Scan for the cell matching the given text and deliver its [X, Y] coordinate at center. 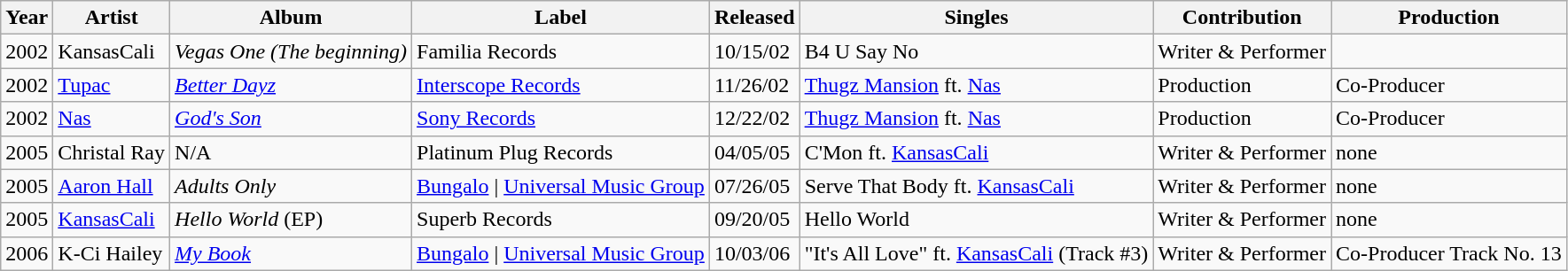
God's Son [291, 119]
Hello World [977, 220]
C'Mon ft. KansasCali [977, 152]
Nas [112, 119]
Serve That Body ft. KansasCali [977, 186]
Year [27, 18]
Sony Records [561, 119]
Christal Ray [112, 152]
K-Ci Hailey [112, 253]
Better Dayz [291, 85]
09/20/05 [754, 220]
11/26/02 [754, 85]
Tupac [112, 85]
Label [561, 18]
Singles [977, 18]
10/03/06 [754, 253]
07/26/05 [754, 186]
Co-Producer Track No. 13 [1449, 253]
04/05/05 [754, 152]
10/15/02 [754, 51]
Interscope Records [561, 85]
N/A [291, 152]
Adults Only [291, 186]
12/22/02 [754, 119]
Platinum Plug Records [561, 152]
Aaron Hall [112, 186]
"It's All Love" ft. KansasCali (Track #3) [977, 253]
Familia Records [561, 51]
B4 U Say No [977, 51]
Album [291, 18]
Vegas One (The beginning) [291, 51]
Contribution [1243, 18]
Artist [112, 18]
Superb Records [561, 220]
Hello World (EP) [291, 220]
Released [754, 18]
2006 [27, 253]
My Book [291, 253]
